Extract the (X, Y) coordinate from the center of the cell holding the provided text.  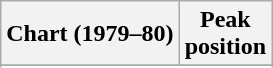
Chart (1979–80) (90, 34)
Peak position (225, 34)
